Return the (X, Y) coordinate for the center point of the cell that contains the specified text.  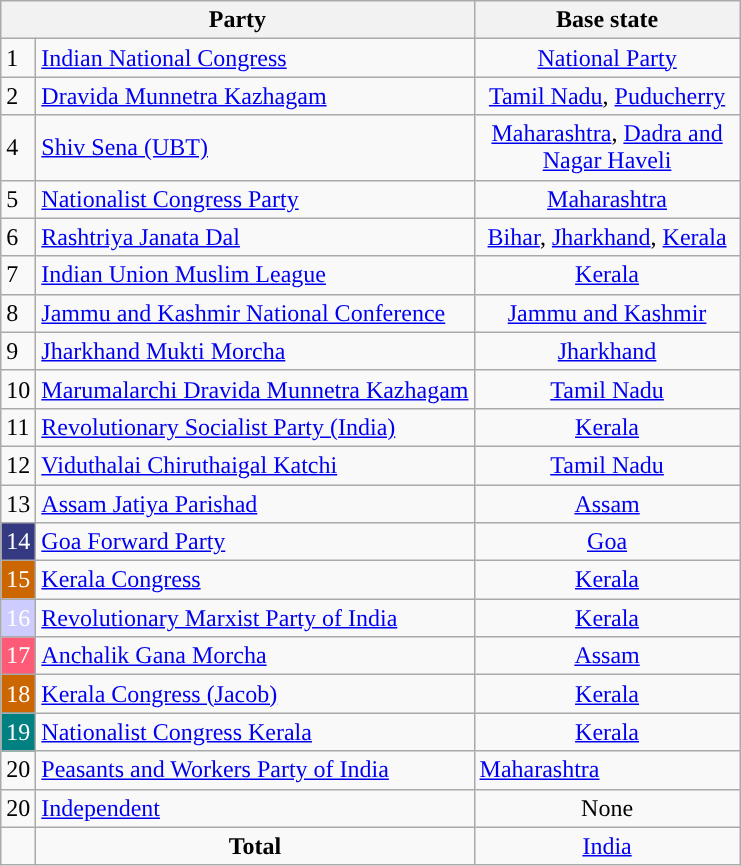
2 (18, 96)
Assam Jatiya Parishad (255, 503)
Peasants and Workers Party of India (255, 770)
Total (255, 846)
12 (18, 465)
15 (18, 580)
6 (18, 237)
9 (18, 351)
National Party (607, 58)
Indian Union Muslim League (255, 275)
Kerala Congress (Jacob) (255, 694)
14 (18, 542)
11 (18, 427)
Base state (607, 20)
5 (18, 199)
Jammu and Kashmir National Conference (255, 313)
8 (18, 313)
18 (18, 694)
Jammu and Kashmir (607, 313)
10 (18, 389)
Dravida Munnetra Kazhagam (255, 96)
Anchalik Gana Morcha (255, 656)
16 (18, 618)
Bihar, Jharkhand, Kerala (607, 237)
India (607, 846)
Jharkhand Mukti Morcha (255, 351)
4 (18, 148)
Revolutionary Socialist Party (India) (255, 427)
Goa (607, 542)
Shiv Sena (UBT) (255, 148)
13 (18, 503)
Jharkhand (607, 351)
Party (238, 20)
Nationalist Congress Party (255, 199)
7 (18, 275)
Goa Forward Party (255, 542)
Rashtriya Janata Dal (255, 237)
Revolutionary Marxist Party of India (255, 618)
Maharashtra, Dadra and Nagar Haveli (607, 148)
17 (18, 656)
Indian National Congress (255, 58)
1 (18, 58)
Marumalarchi Dravida Munnetra Kazhagam (255, 389)
Viduthalai Chiruthaigal Katchi (255, 465)
Tamil Nadu, Puducherry (607, 96)
19 (18, 732)
Independent (255, 808)
None (607, 808)
Kerala Congress (255, 580)
Nationalist Congress Kerala (255, 732)
